Return the (X, Y) coordinate for the center point of the cell that contains the specified text.  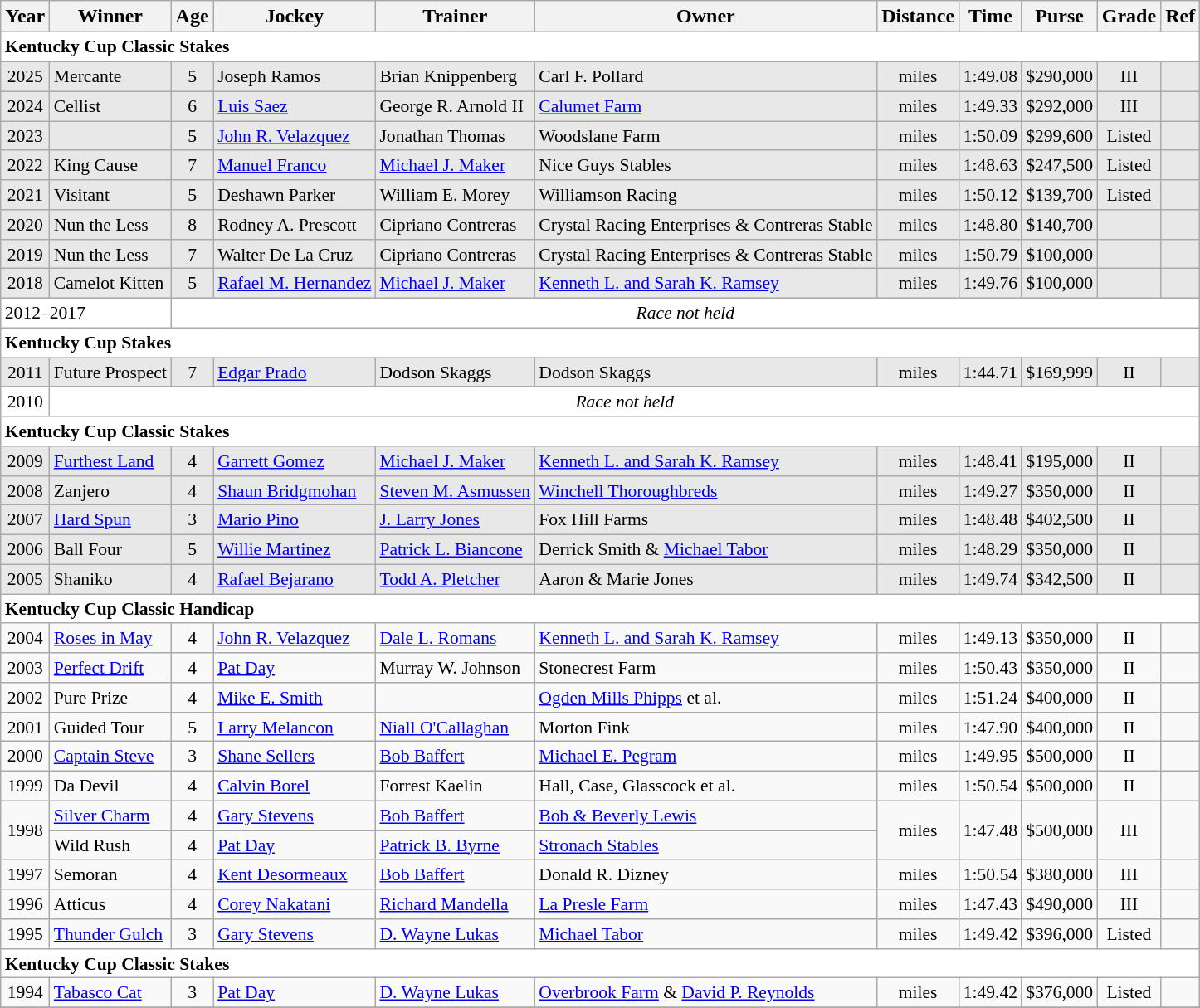
Furthest Land (110, 461)
1:49.74 (991, 579)
2007 (25, 520)
Camelot Kitten (110, 284)
1:50.12 (991, 195)
Deshawn Parker (294, 195)
2001 (25, 727)
Mercante (110, 76)
2000 (25, 757)
2006 (25, 549)
Murray W. Johnson (455, 668)
William E. Morey (455, 195)
Stronach Stables (705, 845)
2004 (25, 638)
2019 (25, 254)
Pure Prize (110, 698)
Winchell Thoroughbreds (705, 490)
1:49.27 (991, 490)
Wild Rush (110, 845)
Jockey (294, 17)
1:48.80 (991, 225)
$342,500 (1059, 579)
$290,000 (1059, 76)
Williamson Racing (705, 195)
1997 (25, 874)
Aaron & Marie Jones (705, 579)
1:48.29 (991, 549)
Rafael M. Hernandez (294, 284)
Thunder Gulch (110, 934)
$299,600 (1059, 136)
1:47.48 (991, 830)
2002 (25, 698)
2011 (25, 373)
1999 (25, 786)
1:48.63 (991, 165)
Silver Charm (110, 816)
Kent Desormeaux (294, 874)
Derrick Smith & Michael Tabor (705, 549)
1994 (25, 993)
Calumet Farm (705, 106)
Mike E. Smith (294, 698)
$139,700 (1059, 195)
Shane Sellers (294, 757)
Hall, Case, Glasscock et al. (705, 786)
1:49.08 (991, 76)
Winner (110, 17)
Trainer (455, 17)
Larry Melancon (294, 727)
Owner (705, 17)
$490,000 (1059, 904)
Edgar Prado (294, 373)
Perfect Drift (110, 668)
Niall O'Callaghan (455, 727)
1:47.90 (991, 727)
Morton Fink (705, 727)
2008 (25, 490)
Richard Mandella (455, 904)
1:44.71 (991, 373)
Zanjero (110, 490)
Forrest Kaelin (455, 786)
Year (25, 17)
$396,000 (1059, 934)
Garrett Gomez (294, 461)
Roses in May (110, 638)
$169,999 (1059, 373)
1:48.48 (991, 520)
1998 (25, 830)
Grade (1129, 17)
Calvin Borel (294, 786)
Shaniko (110, 579)
Patrick L. Biancone (455, 549)
2021 (25, 195)
La Presle Farm (705, 904)
Luis Saez (294, 106)
6 (193, 106)
1:49.33 (991, 106)
Michael Tabor (705, 934)
Tabasco Cat (110, 993)
Willie Martinez (294, 549)
Cellist (110, 106)
Future Prospect (110, 373)
George R. Arnold II (455, 106)
J. Larry Jones (455, 520)
1:49.76 (991, 284)
1995 (25, 934)
1:48.41 (991, 461)
Purse (1059, 17)
Rodney A. Prescott (294, 225)
$292,000 (1059, 106)
Fox Hill Farms (705, 520)
Atticus (110, 904)
2018 (25, 284)
Kentucky Cup Classic Handicap (601, 609)
Visitant (110, 195)
Overbrook Farm & David P. Reynolds (705, 993)
Dale L. Romans (455, 638)
Bob & Beverly Lewis (705, 816)
1:49.13 (991, 638)
Manuel Franco (294, 165)
Nice Guys Stables (705, 165)
Mario Pino (294, 520)
Steven M. Asmussen (455, 490)
1:50.43 (991, 668)
Time (991, 17)
2023 (25, 136)
$380,000 (1059, 874)
8 (193, 225)
$376,000 (1059, 993)
Stonecrest Farm (705, 668)
2009 (25, 461)
Ball Four (110, 549)
Joseph Ramos (294, 76)
Captain Steve (110, 757)
1:51.24 (991, 698)
2010 (25, 402)
2012–2017 (86, 313)
Woodslane Farm (705, 136)
1:50.79 (991, 254)
Walter De La Cruz (294, 254)
$247,500 (1059, 165)
Age (193, 17)
Rafael Bejarano (294, 579)
Carl F. Pollard (705, 76)
1996 (25, 904)
2025 (25, 76)
Corey Nakatani (294, 904)
$140,700 (1059, 225)
Patrick B. Byrne (455, 845)
Semoran (110, 874)
Michael E. Pegram (705, 757)
Hard Spun (110, 520)
Ogden Mills Phipps et al. (705, 698)
Todd A. Pletcher (455, 579)
1:49.95 (991, 757)
1:47.43 (991, 904)
Guided Tour (110, 727)
2005 (25, 579)
1:50.09 (991, 136)
Shaun Bridgmohan (294, 490)
2022 (25, 165)
2024 (25, 106)
Distance (918, 17)
Brian Knippenberg (455, 76)
$195,000 (1059, 461)
Ref (1180, 17)
Donald R. Dizney (705, 874)
$402,500 (1059, 520)
Da Devil (110, 786)
2003 (25, 668)
2020 (25, 225)
Jonathan Thomas (455, 136)
Kentucky Cup Stakes (601, 343)
King Cause (110, 165)
